From the cell containing the given text, extract its center point as [x, y] coordinate. 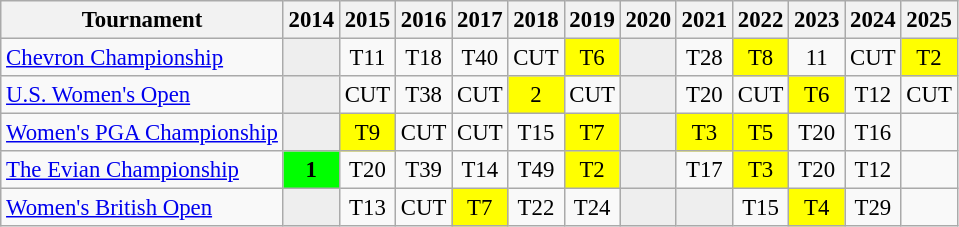
2020 [648, 20]
T8 [760, 58]
1 [311, 170]
2023 [817, 20]
2 [536, 95]
11 [817, 58]
T49 [536, 170]
U.S. Women's Open [142, 95]
T39 [424, 170]
T14 [480, 170]
T24 [592, 208]
Chevron Championship [142, 58]
T4 [817, 208]
T18 [424, 58]
2021 [704, 20]
2016 [424, 20]
T17 [704, 170]
T28 [704, 58]
2015 [367, 20]
Women's British Open [142, 208]
T5 [760, 133]
T13 [367, 208]
2022 [760, 20]
T16 [873, 133]
The Evian Championship [142, 170]
Women's PGA Championship [142, 133]
2017 [480, 20]
Tournament [142, 20]
T9 [367, 133]
T22 [536, 208]
2014 [311, 20]
T38 [424, 95]
2019 [592, 20]
2018 [536, 20]
2025 [929, 20]
T11 [367, 58]
T29 [873, 208]
2024 [873, 20]
T40 [480, 58]
